Provide the (x, y) coordinate of the cell's center where the given text is located.  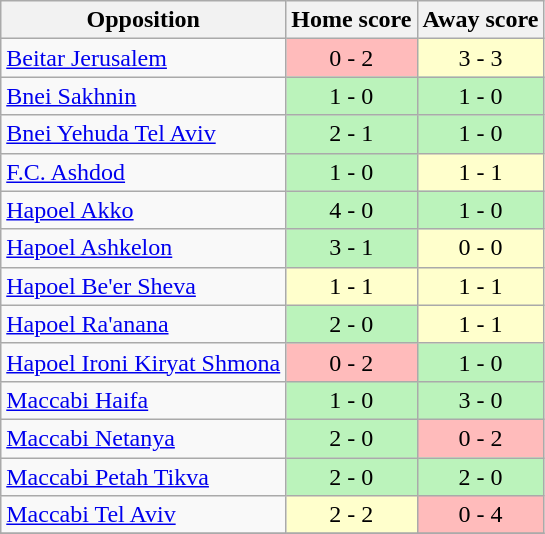
4 - 0 (352, 210)
Maccabi Netanya (144, 438)
Hapoel Be'er Sheva (144, 286)
3 - 1 (352, 248)
Maccabi Haifa (144, 400)
0 - 0 (480, 248)
0 - 4 (480, 515)
3 - 3 (480, 58)
Hapoel Akko (144, 210)
Away score (480, 20)
Beitar Jerusalem (144, 58)
Hapoel Ironi Kiryat Shmona (144, 362)
Bnei Sakhnin (144, 96)
Bnei Yehuda Tel Aviv (144, 134)
F.C. Ashdod (144, 172)
Opposition (144, 20)
2 - 1 (352, 134)
Home score (352, 20)
3 - 0 (480, 400)
Maccabi Petah Tikva (144, 477)
Maccabi Tel Aviv (144, 515)
Hapoel Ra'anana (144, 324)
2 - 2 (352, 515)
Hapoel Ashkelon (144, 248)
